Output the [X, Y] coordinate of the center of the cell containing the given text.  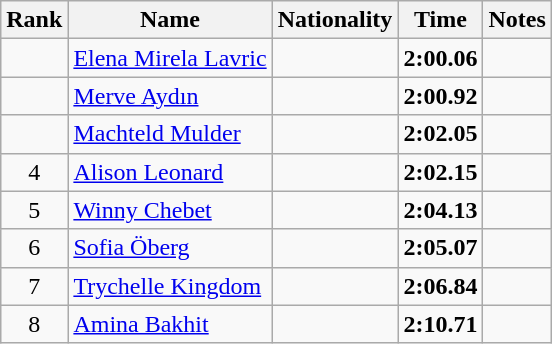
Notes [517, 20]
2:00.06 [440, 58]
Winny Chebet [170, 210]
Machteld Mulder [170, 134]
7 [34, 286]
Amina Bakhit [170, 324]
2:05.07 [440, 248]
Elena Mirela Lavric [170, 58]
Trychelle Kingdom [170, 286]
2:00.92 [440, 96]
8 [34, 324]
Time [440, 20]
4 [34, 172]
Merve Aydın [170, 96]
2:02.15 [440, 172]
2:02.05 [440, 134]
Name [170, 20]
5 [34, 210]
Rank [34, 20]
Nationality [335, 20]
2:10.71 [440, 324]
6 [34, 248]
Alison Leonard [170, 172]
2:04.13 [440, 210]
Sofia Öberg [170, 248]
2:06.84 [440, 286]
